Find where the given text appears and provide that cell's center as [x, y] coordinate. 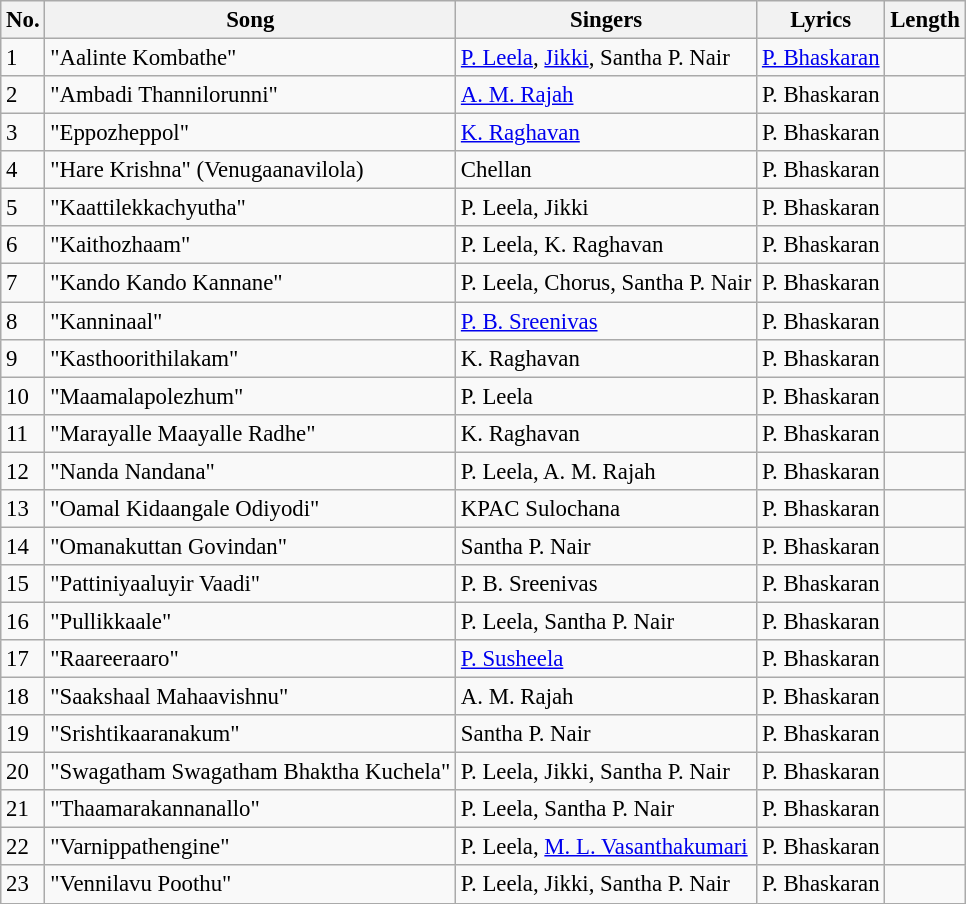
21 [23, 809]
"Kaithozhaam" [250, 245]
15 [23, 584]
"Ambadi Thannilorunni" [250, 95]
"Varnippathengine" [250, 847]
"Oamal Kidaangale Odiyodi" [250, 509]
P. Leela, M. L. Vasanthakumari [606, 847]
"Nanda Nandana" [250, 471]
16 [23, 621]
6 [23, 245]
Lyrics [821, 20]
"Saakshaal Mahaavishnu" [250, 697]
22 [23, 847]
9 [23, 358]
"Marayalle Maayalle Radhe" [250, 433]
14 [23, 546]
2 [23, 95]
P. Leela [606, 396]
"Kaattilekkachyutha" [250, 208]
"Raareeraaro" [250, 659]
"Hare Krishna" (Venugaanavilola) [250, 170]
P. Leela, Chorus, Santha P. Nair [606, 283]
Singers [606, 20]
7 [23, 283]
"Pullikkaale" [250, 621]
P. Susheela [606, 659]
Chellan [606, 170]
12 [23, 471]
"Maamalapolezhum" [250, 396]
8 [23, 321]
10 [23, 396]
3 [23, 133]
13 [23, 509]
P. Leela, K. Raghavan [606, 245]
P. Leela, Jikki [606, 208]
"Pattiniyaaluyir Vaadi" [250, 584]
23 [23, 885]
"Vennilavu Poothu" [250, 885]
"Srishtikaaranakum" [250, 734]
Length [925, 20]
KPAC Sulochana [606, 509]
11 [23, 433]
"Thaamarakannanallo" [250, 809]
19 [23, 734]
No. [23, 20]
18 [23, 697]
"Kanninaal" [250, 321]
"Swagatham Swagatham Bhaktha Kuchela" [250, 772]
"Eppozheppol" [250, 133]
"Kasthoorithilakam" [250, 358]
1 [23, 58]
"Aalinte Kombathe" [250, 58]
"Omanakuttan Govindan" [250, 546]
"Kando Kando Kannane" [250, 283]
5 [23, 208]
20 [23, 772]
4 [23, 170]
Song [250, 20]
17 [23, 659]
P. Leela, A. M. Rajah [606, 471]
